From the cell containing the given text, extract its center point as (X, Y) coordinate. 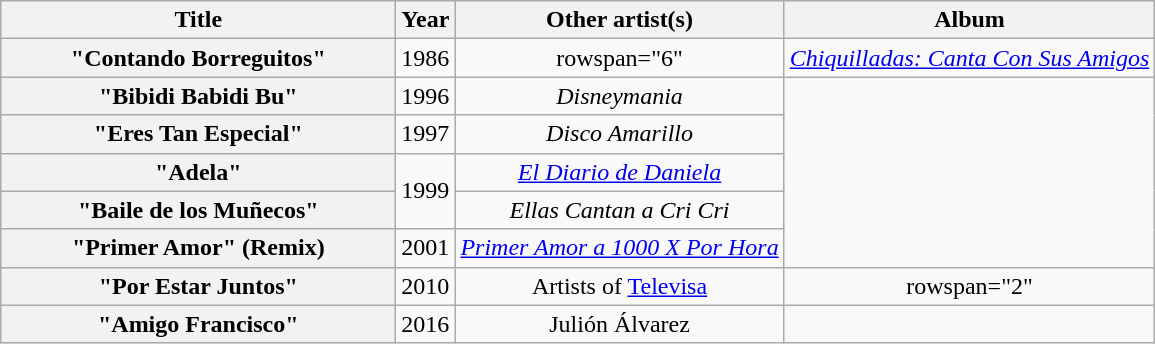
rowspan="6" (620, 58)
"Por Estar Juntos" (198, 286)
Primer Amor a 1000 X Por Hora (620, 248)
"Baile de los Muñecos" (198, 210)
Ellas Cantan a Cri Cri (620, 210)
"Amigo Francisco" (198, 324)
Chiquilladas: Canta Con Sus Amigos (970, 58)
Disneymania (620, 96)
1996 (426, 96)
Year (426, 20)
Artists of Televisa (620, 286)
El Diario de Daniela (620, 172)
1997 (426, 134)
"Contando Borreguitos" (198, 58)
Julión Álvarez (620, 324)
1999 (426, 191)
Other artist(s) (620, 20)
"Adela" (198, 172)
"Eres Tan Especial" (198, 134)
Album (970, 20)
Disco Amarillo (620, 134)
"Bibidi Babidi Bu" (198, 96)
Title (198, 20)
2001 (426, 248)
2016 (426, 324)
rowspan="2" (970, 286)
"Primer Amor" (Remix) (198, 248)
2010 (426, 286)
1986 (426, 58)
